Capture the cell that displays the provided text and extract its [X, Y] central coordinate. 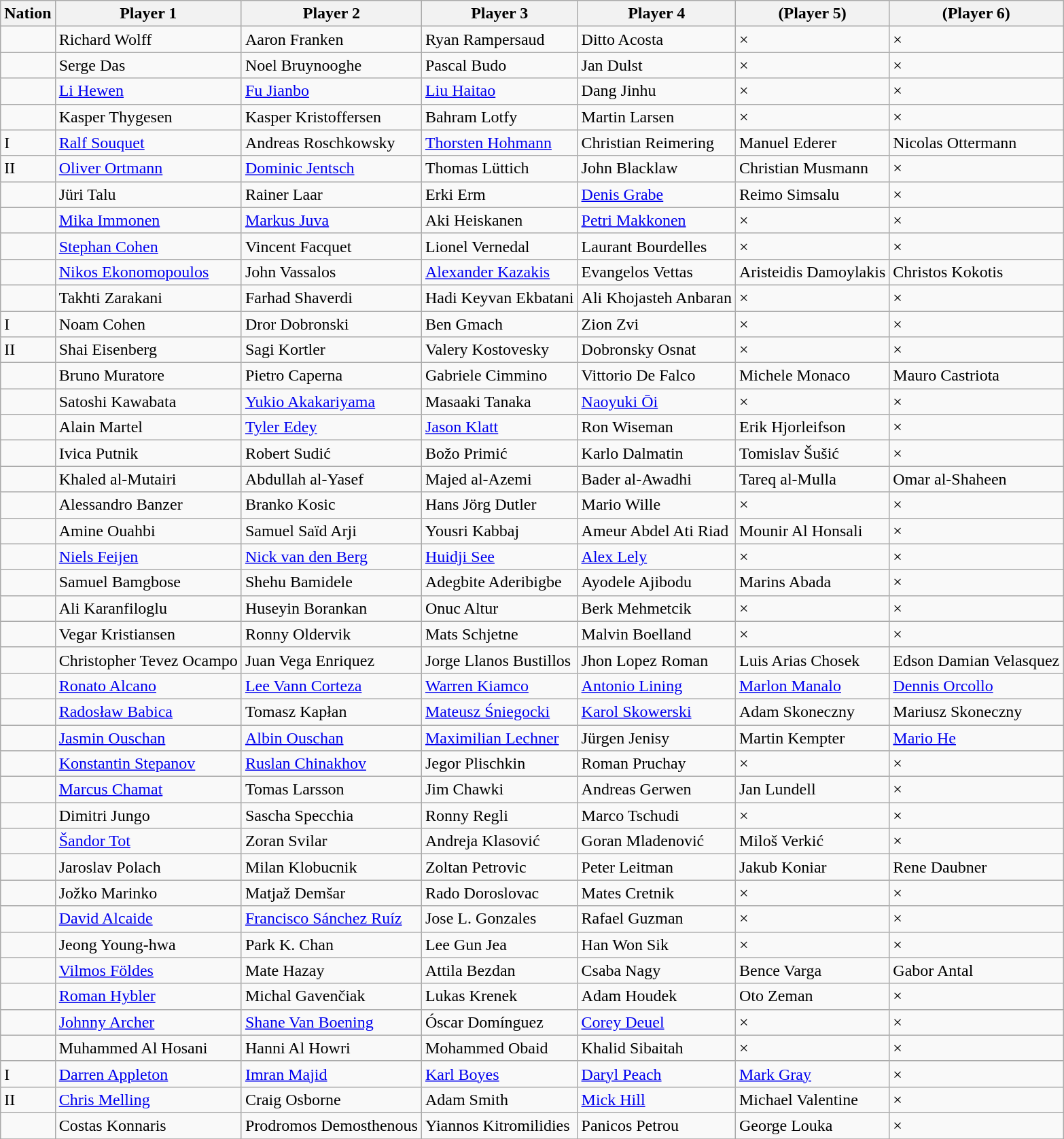
Miloš Verkić [812, 841]
Aaron Franken [332, 39]
Ditto Acosta [656, 39]
Christos Kokotis [976, 272]
Jürgen Jenisy [656, 737]
Markus Juva [332, 220]
Jakub Koniar [812, 867]
Branko Kosic [332, 505]
Player 1 [148, 14]
Laurant Bourdelles [656, 246]
Dror Dobronski [332, 324]
Alex Lely [656, 557]
Ronny Regli [499, 816]
Jeong Young-hwa [148, 945]
Gabriele Cimmino [499, 376]
Denis Grabe [656, 194]
Khaled al-Mutairi [148, 479]
Evangelos Vettas [656, 272]
Ryan Rampersaud [499, 39]
Mario Wille [656, 505]
Karl Boyes [499, 1074]
Lukas Krenek [499, 996]
Player 3 [499, 14]
Erki Erm [499, 194]
Samuel Saïd Arji [332, 531]
Jasmin Ouschan [148, 737]
Šandor Tot [148, 841]
Warren Kiamco [499, 686]
Han Won Sik [656, 945]
Alexander Kazakis [499, 272]
Oliver Ortmann [148, 169]
Konstantin Stepanov [148, 764]
Berk Mehmetcik [656, 608]
Vincent Facquet [332, 246]
Ameur Abdel Ati Riad [656, 531]
Ben Gmach [499, 324]
(Player 5) [812, 14]
Ron Wiseman [656, 427]
Tyler Edey [332, 427]
Mark Gray [812, 1074]
Robert Sudić [332, 453]
Nick van den Berg [332, 557]
Zion Zvi [656, 324]
Bence Varga [812, 970]
Dobronsky Osnat [656, 350]
Malvin Boelland [656, 634]
Petri Makkonen [656, 220]
Ayodele Ajibodu [656, 582]
Lee Vann Corteza [332, 686]
Óscar Domínguez [499, 1022]
Noel Bruynooghe [332, 65]
Niels Feijen [148, 557]
Fu Jianbo [332, 91]
Rafael Guzman [656, 919]
Ali Khojasteh Anbaran [656, 298]
Tomas Larsson [332, 790]
Roman Pruchay [656, 764]
Jorge Llanos Bustillos [499, 660]
Ralf Souquet [148, 143]
Jüri Talu [148, 194]
Reimo Simsalu [812, 194]
Amine Ouahbi [148, 531]
Bader al-Awadhi [656, 479]
Abdullah al-Yasef [332, 479]
Michael Valentine [812, 1100]
Masaaki Tanaka [499, 402]
Player 4 [656, 14]
Lee Gun Jea [499, 945]
Gabor Antal [976, 970]
Kasper Kristoffersen [332, 117]
Farhad Shaverdi [332, 298]
Christian Musmann [812, 169]
Božo Primić [499, 453]
Imran Majid [332, 1074]
Naoyuki Ōi [656, 402]
Vittorio De Falco [656, 376]
Alain Martel [148, 427]
Chris Melling [148, 1100]
Darren Appleton [148, 1074]
Richard Wolff [148, 39]
Omar al-Shaheen [976, 479]
Ruslan Chinakhov [332, 764]
Mohammed Obaid [499, 1048]
Mauro Castriota [976, 376]
Thorsten Hohmann [499, 143]
Jose L. Gonzales [499, 919]
Liu Haitao [499, 91]
Martin Larsen [656, 117]
Samuel Bamgbose [148, 582]
Attila Bezdan [499, 970]
Shai Eisenberg [148, 350]
Ronny Oldervik [332, 634]
Hanni Al Howri [332, 1048]
Maximilian Lechner [499, 737]
Christopher Tevez Ocampo [148, 660]
Ivica Putnik [148, 453]
Thomas Lüttich [499, 169]
Takhti Zarakani [148, 298]
Hadi Keyvan Ekbatani [499, 298]
Luis Arias Chosek [812, 660]
Sagi Kortler [332, 350]
Mats Schjetne [499, 634]
Tomislav Šušić [812, 453]
Park K. Chan [332, 945]
Tareq al-Mulla [812, 479]
Albin Ouschan [332, 737]
Karlo Dalmatin [656, 453]
Valery Kostovesky [499, 350]
Vegar Kristiansen [148, 634]
George Louka [812, 1125]
Rainer Laar [332, 194]
Erik Hjorleifson [812, 427]
Stephan Cohen [148, 246]
John Blacklaw [656, 169]
Dimitri Jungo [148, 816]
Antonio Lining [656, 686]
John Vassalos [332, 272]
Player 2 [332, 14]
Yiannos Kitromilidies [499, 1125]
Edson Damian Velasquez [976, 660]
Karol Skowerski [656, 712]
Nikos Ekonomopoulos [148, 272]
Aristeidis Damoylakis [812, 272]
Radosław Babica [148, 712]
Andreas Roschkowsky [332, 143]
Sascha Specchia [332, 816]
Jim Chawki [499, 790]
Mick Hill [656, 1100]
Csaba Nagy [656, 970]
Panicos Petrou [656, 1125]
Corey Deuel [656, 1022]
Alessandro Banzer [148, 505]
Milan Klobucnik [332, 867]
Mounir Al Honsali [812, 531]
Bahram Lotfy [499, 117]
Vilmos Földes [148, 970]
Huidji See [499, 557]
Mario He [976, 737]
Juan Vega Enriquez [332, 660]
Manuel Ederer [812, 143]
Craig Osborne [332, 1100]
Lionel Vernedal [499, 246]
Marins Abada [812, 582]
Oto Zeman [812, 996]
Dennis Orcollo [976, 686]
Matjaž Demšar [332, 893]
Nicolas Ottermann [976, 143]
Jhon Lopez Roman [656, 660]
Roman Hybler [148, 996]
Prodromos Demosthenous [332, 1125]
Shane Van Boening [332, 1022]
Dominic Jentsch [332, 169]
Marlon Manalo [812, 686]
Pietro Caperna [332, 376]
Noam Cohen [148, 324]
Michal Gavenčiak [332, 996]
Ronato Alcano [148, 686]
Hans Jörg Dutler [499, 505]
Goran Mladenović [656, 841]
Adam Smith [499, 1100]
Shehu Bamidele [332, 582]
Huseyin Borankan [332, 608]
Christian Reimering [656, 143]
Adegbite Aderibigbe [499, 582]
Onuc Altur [499, 608]
Johnny Archer [148, 1022]
Rene Daubner [976, 867]
Michele Monaco [812, 376]
Andreas Gerwen [656, 790]
Rado Doroslovac [499, 893]
Jegor Plischkin [499, 764]
Satoshi Kawabata [148, 402]
Jan Dulst [656, 65]
Adam Skoneczny [812, 712]
Zoltan Petrovic [499, 867]
Francisco Sánchez Ruíz [332, 919]
Serge Das [148, 65]
Mateusz Śniegocki [499, 712]
Ali Karanfiloglu [148, 608]
Zoran Svilar [332, 841]
Bruno Muratore [148, 376]
Li Hewen [148, 91]
Tomasz Kapłan [332, 712]
Yukio Akakariyama [332, 402]
Yousri Kabbaj [499, 531]
Mika Immonen [148, 220]
Jan Lundell [812, 790]
David Alcaide [148, 919]
(Player 6) [976, 14]
Daryl Peach [656, 1074]
Jaroslav Polach [148, 867]
Marcus Chamat [148, 790]
Marco Tschudi [656, 816]
Martin Kempter [812, 737]
Mariusz Skoneczny [976, 712]
Costas Konnaris [148, 1125]
Andreja Klasović [499, 841]
Kasper Thygesen [148, 117]
Majed al-Azemi [499, 479]
Dang Jinhu [656, 91]
Mate Hazay [332, 970]
Pascal Budo [499, 65]
Jason Klatt [499, 427]
Khalid Sibaitah [656, 1048]
Mates Cretnik [656, 893]
Peter Leitman [656, 867]
Adam Houdek [656, 996]
Jožko Marinko [148, 893]
Aki Heiskanen [499, 220]
Muhammed Al Hosani [148, 1048]
Nation [28, 14]
